Return (x, y) of the center of cell containing provided text 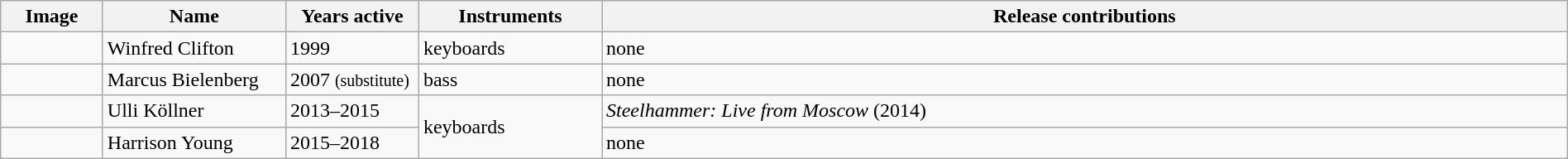
bass (509, 79)
Name (194, 17)
Winfred Clifton (194, 48)
Steelhammer: Live from Moscow (2014) (1085, 111)
Instruments (509, 17)
Harrison Young (194, 142)
Marcus Bielenberg (194, 79)
Release contributions (1085, 17)
Ulli Köllner (194, 111)
2013–2015 (352, 111)
2007 (substitute) (352, 79)
2015–2018 (352, 142)
Image (52, 17)
Years active (352, 17)
1999 (352, 48)
